Find where the given text appears and provide that cell's center as (x, y) coordinate. 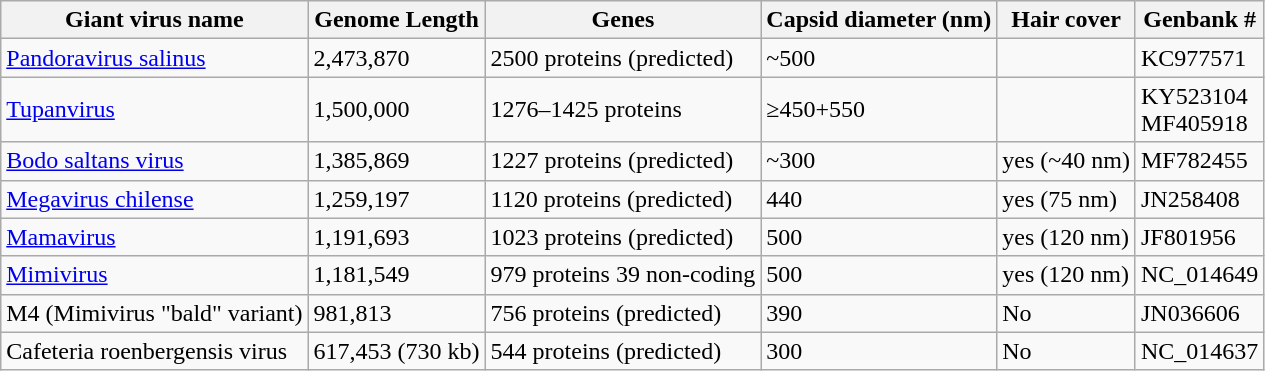
Giant virus name (154, 20)
2,473,870 (396, 58)
KY523104MF405918 (1199, 110)
NC_014637 (1199, 351)
NC_014649 (1199, 275)
Cafeteria roenbergensis virus (154, 351)
yes (~40 nm) (1066, 161)
979 proteins 39 non-coding (623, 275)
Bodo saltans virus (154, 161)
Hair cover (1066, 20)
1,385,869 (396, 161)
≥450+550 (879, 110)
KC977571 (1199, 58)
JN036606 (1199, 313)
544 proteins (predicted) (623, 351)
Pandoravirus salinus (154, 58)
Megavirus chilense (154, 199)
JF801956 (1199, 237)
1023 proteins (predicted) (623, 237)
981,813 (396, 313)
~500 (879, 58)
390 (879, 313)
1227 proteins (predicted) (623, 161)
1,259,197 (396, 199)
~300 (879, 161)
1,191,693 (396, 237)
Genes (623, 20)
2500 proteins (predicted) (623, 58)
Genbank # (1199, 20)
1120 proteins (predicted) (623, 199)
M4 (Mimivirus "bald" variant) (154, 313)
Mimivirus (154, 275)
JN258408 (1199, 199)
1,500,000 (396, 110)
617,453 (730 kb) (396, 351)
300 (879, 351)
1,181,549 (396, 275)
1276–1425 proteins (623, 110)
440 (879, 199)
Tupanvirus (154, 110)
yes (75 nm) (1066, 199)
Capsid diameter (nm) (879, 20)
756 proteins (predicted) (623, 313)
MF782455 (1199, 161)
Mamavirus (154, 237)
Genome Length (396, 20)
